From the cell containing the given text, extract its center point as [X, Y] coordinate. 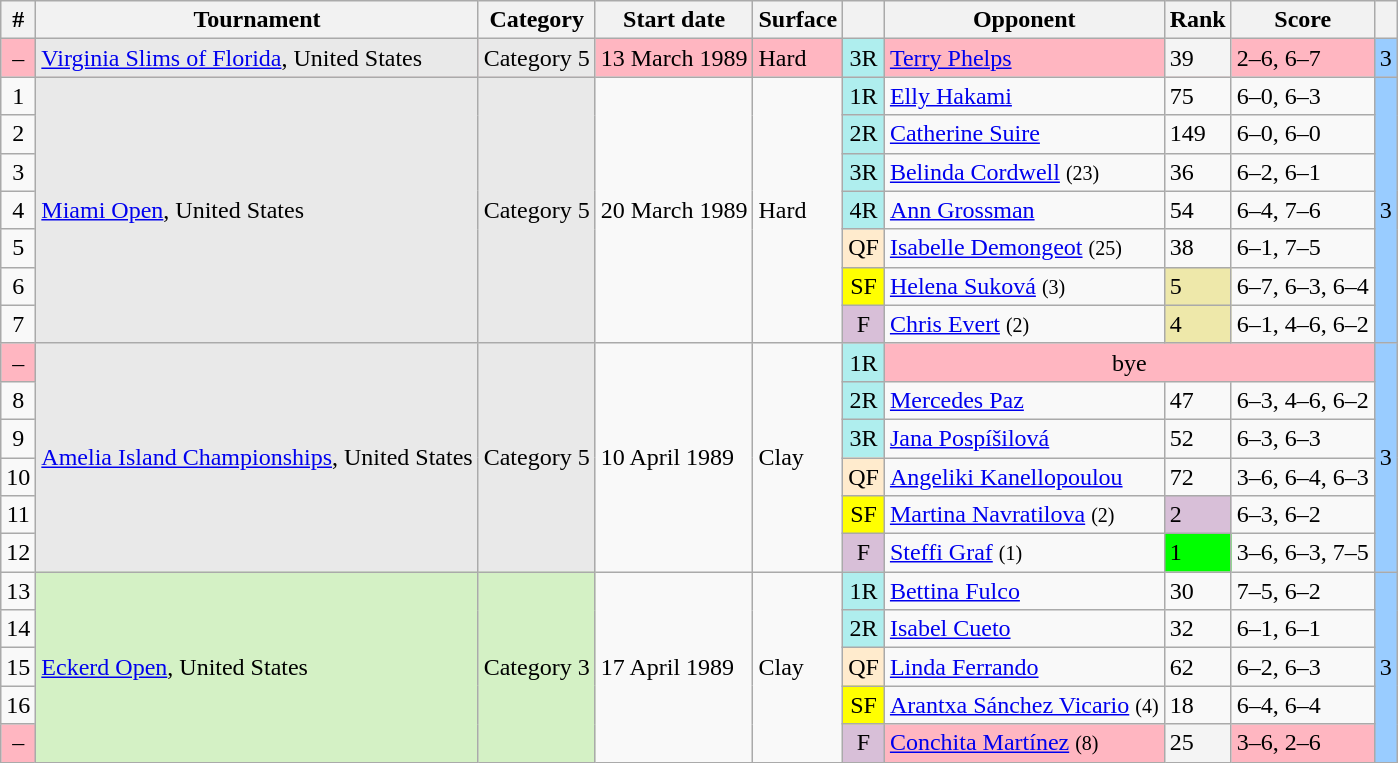
62 [1198, 667]
20 March 1989 [674, 210]
72 [1198, 477]
6–3, 6–3 [1302, 438]
6–3, 4–6, 6–2 [1302, 400]
Martina Navratilova (2) [1024, 515]
Catherine Suire [1024, 134]
6 [18, 286]
6–4, 6–4 [1302, 705]
Isabel Cueto [1024, 629]
Virginia Slims of Florida, United States [257, 58]
7–5, 6–2 [1302, 591]
Jana Pospíšilová [1024, 438]
bye [1129, 362]
6–3, 6–2 [1302, 515]
Amelia Island Championships, United States [257, 457]
6–2, 6–1 [1302, 172]
8 [18, 400]
Conchita Martínez (8) [1024, 743]
3–6, 6–3, 7–5 [1302, 553]
10 [18, 477]
17 April 1989 [674, 667]
18 [1198, 705]
Category 3 [536, 667]
6–0, 6–3 [1302, 96]
11 [18, 515]
3–6, 6–4, 6–3 [1302, 477]
Mercedes Paz [1024, 400]
Bettina Fulco [1024, 591]
10 April 1989 [674, 457]
15 [18, 667]
Tournament [257, 20]
Linda Ferrando [1024, 667]
Helena Suková (3) [1024, 286]
Miami Open, United States [257, 210]
3–6, 2–6 [1302, 743]
13 March 1989 [674, 58]
52 [1198, 438]
Steffi Graf (1) [1024, 553]
12 [18, 553]
14 [18, 629]
7 [18, 324]
6–1, 6–1 [1302, 629]
Start date [674, 20]
6–4, 7–6 [1302, 210]
75 [1198, 96]
38 [1198, 248]
6–1, 7–5 [1302, 248]
# [18, 20]
149 [1198, 134]
Belinda Cordwell (23) [1024, 172]
Elly Hakami [1024, 96]
36 [1198, 172]
Eckerd Open, United States [257, 667]
6–1, 4–6, 6–2 [1302, 324]
6–2, 6–3 [1302, 667]
6–0, 6–0 [1302, 134]
2–6, 6–7 [1302, 58]
32 [1198, 629]
Category [536, 20]
Surface [798, 20]
Score [1302, 20]
Rank [1198, 20]
39 [1198, 58]
4R [864, 210]
16 [18, 705]
25 [1198, 743]
Chris Evert (2) [1024, 324]
Angeliki Kanellopoulou [1024, 477]
Opponent [1024, 20]
Ann Grossman [1024, 210]
54 [1198, 210]
Arantxa Sánchez Vicario (4) [1024, 705]
Terry Phelps [1024, 58]
30 [1198, 591]
13 [18, 591]
Isabelle Demongeot (25) [1024, 248]
9 [18, 438]
6–7, 6–3, 6–4 [1302, 286]
47 [1198, 400]
